Search for the cell housing the specified text and yield its [x, y] center coordinate. 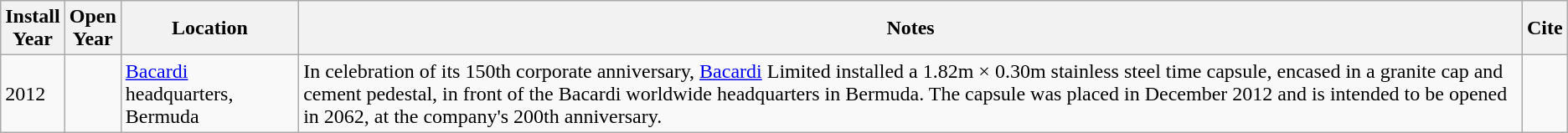
2012 [33, 94]
InstallYear [33, 28]
Cite [1545, 28]
Bacardi headquarters, Bermuda [209, 94]
Location [209, 28]
OpenYear [92, 28]
Notes [911, 28]
